For the text-containing cell, return its midpoint in (x, y) coordinate format. 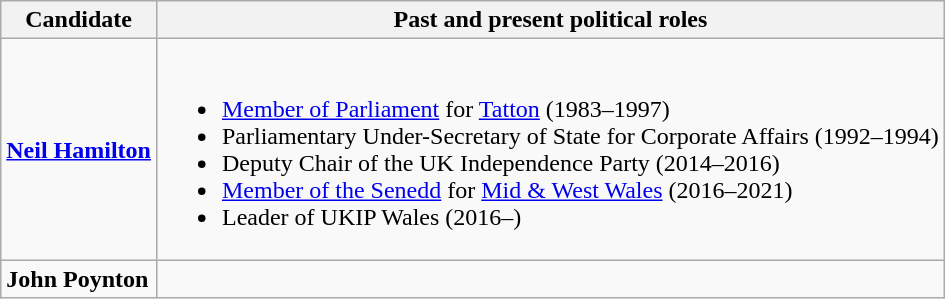
Past and present political roles (550, 20)
Candidate (79, 20)
Neil Hamilton (79, 150)
John Poynton (79, 279)
